Extract the [x, y] coordinate from the center of the cell holding the provided text.  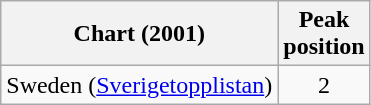
Sweden (Sverigetopplistan) [140, 85]
2 [324, 85]
Chart (2001) [140, 34]
Peakposition [324, 34]
